Capture the cell that displays the provided text and extract its (x, y) central coordinate. 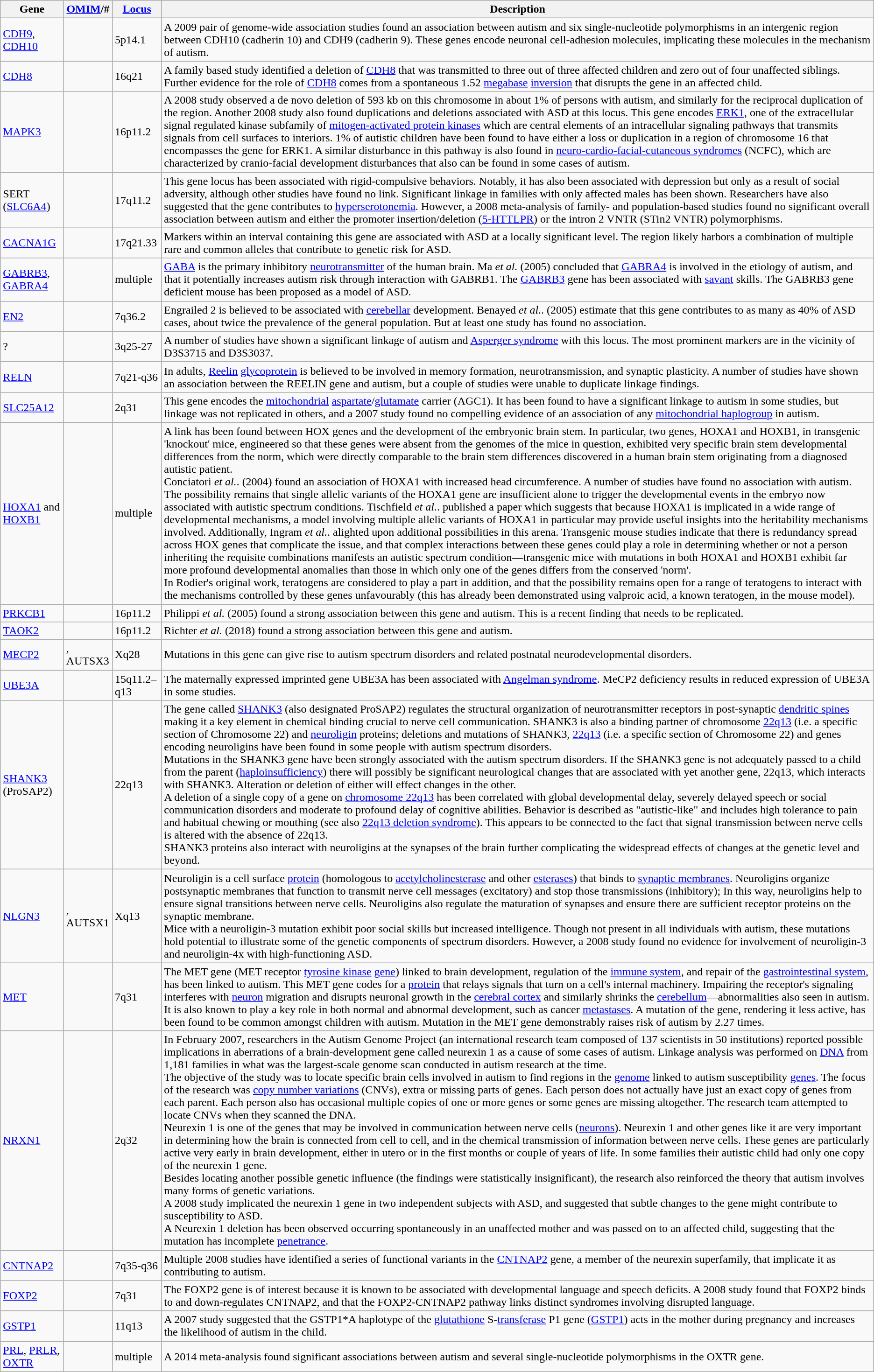
EN2 (32, 316)
MECP2 (32, 655)
? (32, 346)
A 2014 meta-analysis found significant associations between autism and several single-nucleotide polymorphisms in the OXTR gene. (517, 1356)
UBE3A (32, 685)
7q36.2 (137, 316)
MAPK3 (32, 132)
Xq13 (137, 916)
CNTNAP2 (32, 1266)
2q31 (137, 407)
, AUTSX3 (88, 655)
Xq28 (137, 655)
GSTP1 (32, 1326)
11q13 (137, 1326)
MET (32, 997)
16q21 (137, 77)
Gene (32, 9)
17q11.2 (137, 200)
22q13 (137, 785)
TAOK2 (32, 631)
CDH9, CDH10 (32, 40)
Mutations in this gene can give rise to autism spectrum disorders and related postnatal neurodevelopmental disorders. (517, 655)
PRL, PRLR, OXTR (32, 1356)
7q35-q36 (137, 1266)
7q21-q36 (137, 377)
5p14.1 (137, 40)
RELN (32, 377)
HOXA1 and HOXB1 (32, 513)
SHANK3 (ProSAP2) (32, 785)
Richter et al. (2018) found a strong association between this gene and autism. (517, 631)
15q11.2–q13 (137, 685)
FOXP2 (32, 1295)
2q32 (137, 1141)
PRKCB1 (32, 613)
Philippi et al. (2005) found a strong association between this gene and autism. This is a recent finding that needs to be replicated. (517, 613)
Description (517, 9)
17q21.33 (137, 243)
SERT (SLC6A4) (32, 200)
, AUTSX1 (88, 916)
SLC25A12 (32, 407)
OMIM/# (88, 9)
Locus (137, 9)
NLGN3 (32, 916)
NRXN1 (32, 1141)
GABRB3, GABRA4 (32, 280)
3q25-27 (137, 346)
CACNA1G (32, 243)
CDH8 (32, 77)
